Find where the given text appears and provide that cell's center as [x, y] coordinate. 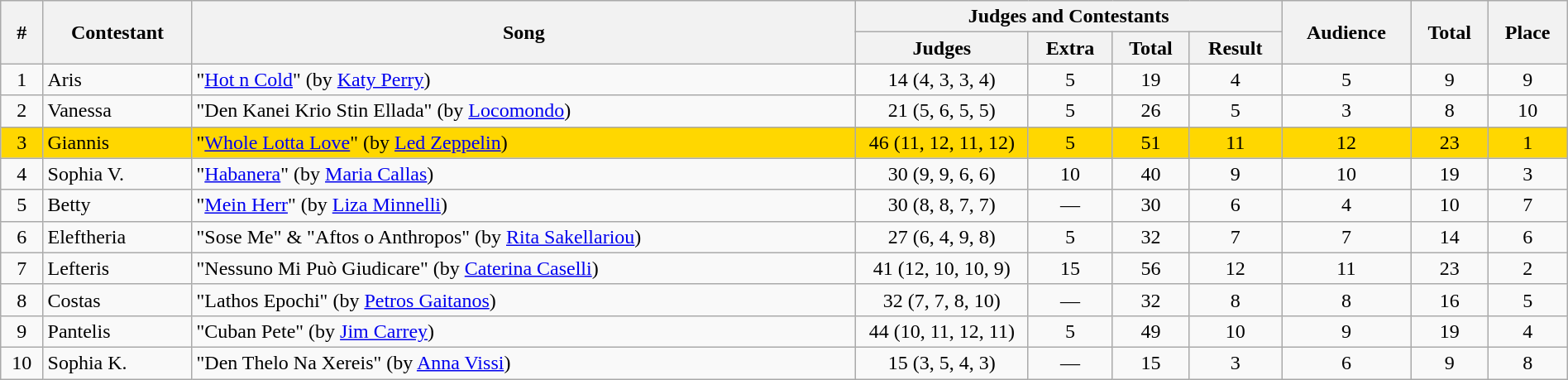
Costas [117, 300]
"Sose Me" & "Aftos o Anthropos" (by Rita Sakellariou) [524, 237]
Betty [117, 205]
Extra [1070, 48]
Aris [117, 79]
14 (4, 3, 3, 4) [942, 79]
Audience [1346, 32]
16 [1449, 300]
Vanessa [117, 111]
30 (9, 9, 6, 6) [942, 174]
"Hot n Cold" (by Katy Perry) [524, 79]
Place [1527, 32]
"Cuban Pete" (by Jim Carrey) [524, 331]
26 [1151, 111]
30 (8, 8, 7, 7) [942, 205]
Result [1236, 48]
"Habanera" (by Maria Callas) [524, 174]
44 (10, 11, 12, 11) [942, 331]
Eleftheria [117, 237]
41 (12, 10, 10, 9) [942, 268]
Song [524, 32]
46 (11, 12, 11, 12) [942, 142]
Judges and Contestants [1068, 17]
56 [1151, 268]
15 (3, 5, 4, 3) [942, 363]
Sophia K. [117, 363]
32 (7, 7, 8, 10) [942, 300]
# [22, 32]
Contestant [117, 32]
49 [1151, 331]
"Den Thelo Na Xereis" (by Anna Vissi) [524, 363]
21 (5, 6, 5, 5) [942, 111]
30 [1151, 205]
"Whole Lotta Love" (by Led Zeppelin) [524, 142]
Giannis [117, 142]
"Mein Herr" (by Liza Minnelli) [524, 205]
"Nessuno Mi Può Giudicare" (by Caterina Caselli) [524, 268]
27 (6, 4, 9, 8) [942, 237]
14 [1449, 237]
Lefteris [117, 268]
Pantelis [117, 331]
Judges [942, 48]
40 [1151, 174]
"Lathos Epochi" (by Petros Gaitanos) [524, 300]
Sophia V. [117, 174]
"Den Kanei Krio Stin Ellada" (by Locomondo) [524, 111]
51 [1151, 142]
